Determine the (x, y) coordinate at the center of the cell enclosing the given text.  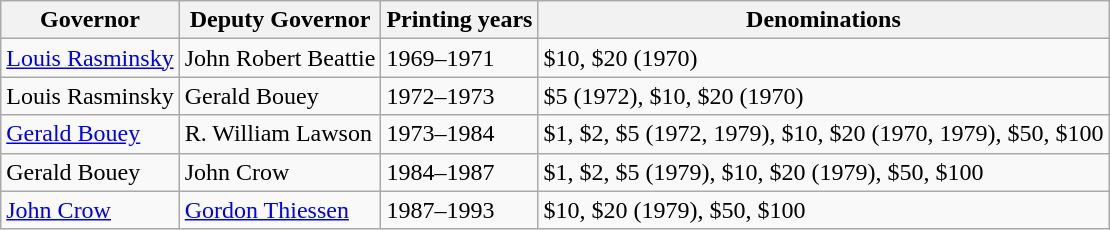
John Robert Beattie (280, 58)
1969–1971 (460, 58)
R. William Lawson (280, 134)
1984–1987 (460, 172)
Printing years (460, 20)
Denominations (824, 20)
$1, $2, $5 (1979), $10, $20 (1979), $50, $100 (824, 172)
Gordon Thiessen (280, 210)
Deputy Governor (280, 20)
$5 (1972), $10, $20 (1970) (824, 96)
Governor (90, 20)
1973–1984 (460, 134)
1972–1973 (460, 96)
1987–1993 (460, 210)
$1, $2, $5 (1972, 1979), $10, $20 (1970, 1979), $50, $100 (824, 134)
$10, $20 (1979), $50, $100 (824, 210)
$10, $20 (1970) (824, 58)
